Provide the [X, Y] coordinate of the cell's center where the given text is located.  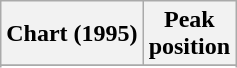
Peakposition [189, 34]
Chart (1995) [72, 34]
